From the cell containing the given text, extract its center point as [x, y] coordinate. 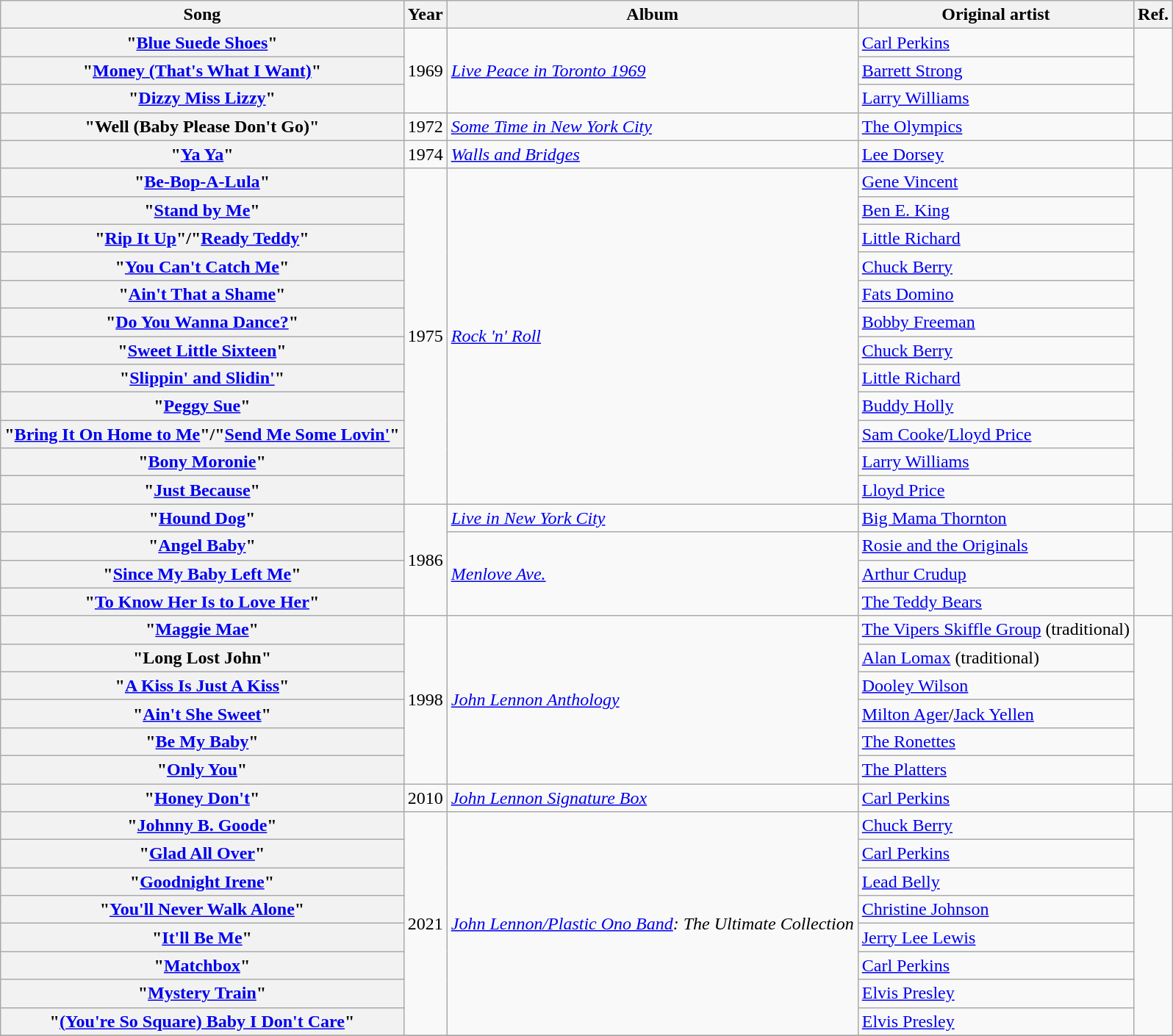
Rock 'n' Roll [653, 337]
Some Time in New York City [653, 126]
Live in New York City [653, 518]
"Blue Suede Shoes" [202, 43]
1972 [425, 126]
"To Know Her Is to Love Her" [202, 602]
"Ain't She Sweet" [202, 713]
"Stand by Me" [202, 210]
Gene Vincent [995, 182]
"A Kiss Is Just A Kiss" [202, 686]
Christine Johnson [995, 910]
2021 [425, 924]
John Lennon Signature Box [653, 797]
Lee Dorsey [995, 154]
"Matchbox" [202, 965]
"You'll Never Walk Alone" [202, 910]
"Angel Baby" [202, 546]
Milton Ager/Jack Yellen [995, 713]
"Dizzy Miss Lizzy" [202, 98]
"Long Lost John" [202, 658]
"Bring It On Home to Me"/"Send Me Some Lovin'" [202, 434]
"Bony Moronie" [202, 462]
The Olympics [995, 126]
"Glad All Over" [202, 854]
2010 [425, 797]
Live Peace in Toronto 1969 [653, 71]
1969 [425, 71]
"Just Because" [202, 490]
Ref. [1154, 15]
Bobby Freeman [995, 322]
Arthur Crudup [995, 574]
Walls and Bridges [653, 154]
"Ain't That a Shame" [202, 294]
Album [653, 15]
Year [425, 15]
Buddy Holly [995, 406]
"Goodnight Irene" [202, 882]
Barrett Strong [995, 71]
"Since My Baby Left Me" [202, 574]
"Be-Bop-A-Lula" [202, 182]
"Ya Ya" [202, 154]
Lead Belly [995, 882]
1974 [425, 154]
"It'll Be Me" [202, 938]
John Lennon Anthology [653, 699]
Dooley Wilson [995, 686]
Rosie and the Originals [995, 546]
"Johnny B. Goode" [202, 826]
The Teddy Bears [995, 602]
"(You're So Square) Baby I Don't Care" [202, 1021]
Sam Cooke/Lloyd Price [995, 434]
The Ronettes [995, 741]
The Vipers Skiffle Group (traditional) [995, 630]
1975 [425, 337]
"Maggie Mae" [202, 630]
"Slippin' and Slidin'" [202, 378]
Big Mama Thornton [995, 518]
"Only You" [202, 769]
"Hound Dog" [202, 518]
Jerry Lee Lewis [995, 938]
Original artist [995, 15]
"Peggy Sue" [202, 406]
Song [202, 15]
"Honey Don't" [202, 797]
Alan Lomax (traditional) [995, 658]
"Sweet Little Sixteen" [202, 350]
Fats Domino [995, 294]
1986 [425, 560]
John Lennon/Plastic Ono Band: The Ultimate Collection [653, 924]
The Platters [995, 769]
"Be My Baby" [202, 741]
"Well (Baby Please Don't Go)" [202, 126]
"Mystery Train" [202, 993]
"Money (That's What I Want)" [202, 71]
"Rip It Up"/"Ready Teddy" [202, 238]
Lloyd Price [995, 490]
Menlove Ave. [653, 574]
"You Can't Catch Me" [202, 266]
Ben E. King [995, 210]
1998 [425, 699]
"Do You Wanna Dance?" [202, 322]
